Search for the cell housing the specified text and yield its [X, Y] center coordinate. 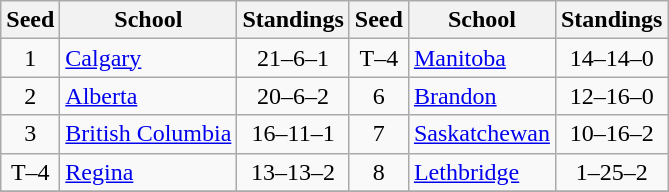
Alberta [148, 96]
8 [378, 172]
1–25–2 [611, 172]
3 [30, 134]
13–13–2 [293, 172]
21–6–1 [293, 58]
2 [30, 96]
British Columbia [148, 134]
7 [378, 134]
Saskatchewan [482, 134]
1 [30, 58]
14–14–0 [611, 58]
12–16–0 [611, 96]
Calgary [148, 58]
16–11–1 [293, 134]
6 [378, 96]
Regina [148, 172]
10–16–2 [611, 134]
Manitoba [482, 58]
20–6–2 [293, 96]
Lethbridge [482, 172]
Brandon [482, 96]
